Identify which cell holds the provided text, then report its [x, y] central coordinate. 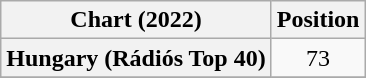
73 [318, 58]
Chart (2022) [136, 20]
Position [318, 20]
Hungary (Rádiós Top 40) [136, 58]
